Locate the cell with the specified text and output its (x, y) center coordinate. 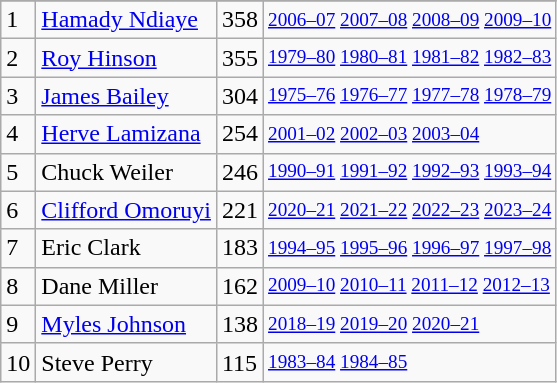
8 (18, 286)
1990–91 1991–92 1992–93 1993–94 (409, 172)
1994–95 1995–96 1996–97 1997–98 (409, 248)
Myles Johnson (126, 324)
2 (18, 58)
2020–21 2021–22 2022–23 2023–24 (409, 210)
10 (18, 362)
Hamady Ndiaye (126, 20)
254 (240, 134)
138 (240, 324)
355 (240, 58)
304 (240, 96)
Dane Miller (126, 286)
7 (18, 248)
2009–10 2010–11 2011–12 2012–13 (409, 286)
2018–19 2019–20 2020–21 (409, 324)
1975–76 1976–77 1977–78 1978–79 (409, 96)
9 (18, 324)
James Bailey (126, 96)
3 (18, 96)
1983–84 1984–85 (409, 362)
Herve Lamizana (126, 134)
4 (18, 134)
221 (240, 210)
5 (18, 172)
Clifford Omoruyi (126, 210)
246 (240, 172)
2006–07 2007–08 2008–09 2009–10 (409, 20)
1 (18, 20)
Chuck Weiler (126, 172)
162 (240, 286)
2001–02 2002–03 2003–04 (409, 134)
Roy Hinson (126, 58)
183 (240, 248)
1979–80 1980–81 1981–82 1982–83 (409, 58)
115 (240, 362)
Steve Perry (126, 362)
6 (18, 210)
Eric Clark (126, 248)
358 (240, 20)
